Return (x, y) of the center of cell containing provided text 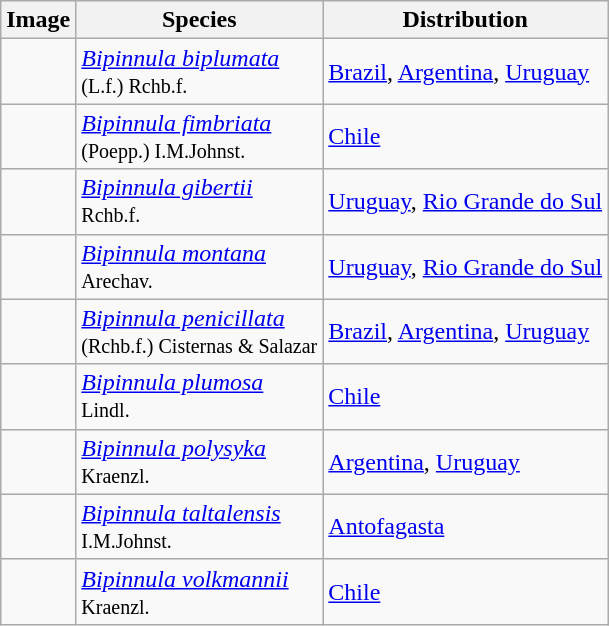
Antofagasta (466, 526)
Bipinnula volkmanniiKraenzl. (200, 592)
Bipinnula fimbriata(Poepp.) I.M.Johnst. (200, 136)
Bipinnula penicillata(Rchb.f.) Cisternas & Salazar (200, 332)
Bipinnula montanaArechav. (200, 266)
Bipinnula polysykaKraenzl. (200, 462)
Bipinnula plumosaLindl. (200, 396)
Argentina, Uruguay (466, 462)
Image (38, 20)
Bipinnula taltalensisI.M.Johnst. (200, 526)
Species (200, 20)
Distribution (466, 20)
Bipinnula biplumata(L.f.) Rchb.f. (200, 72)
Bipinnula gibertiiRchb.f. (200, 202)
